Capture the cell that displays the provided text and extract its [x, y] central coordinate. 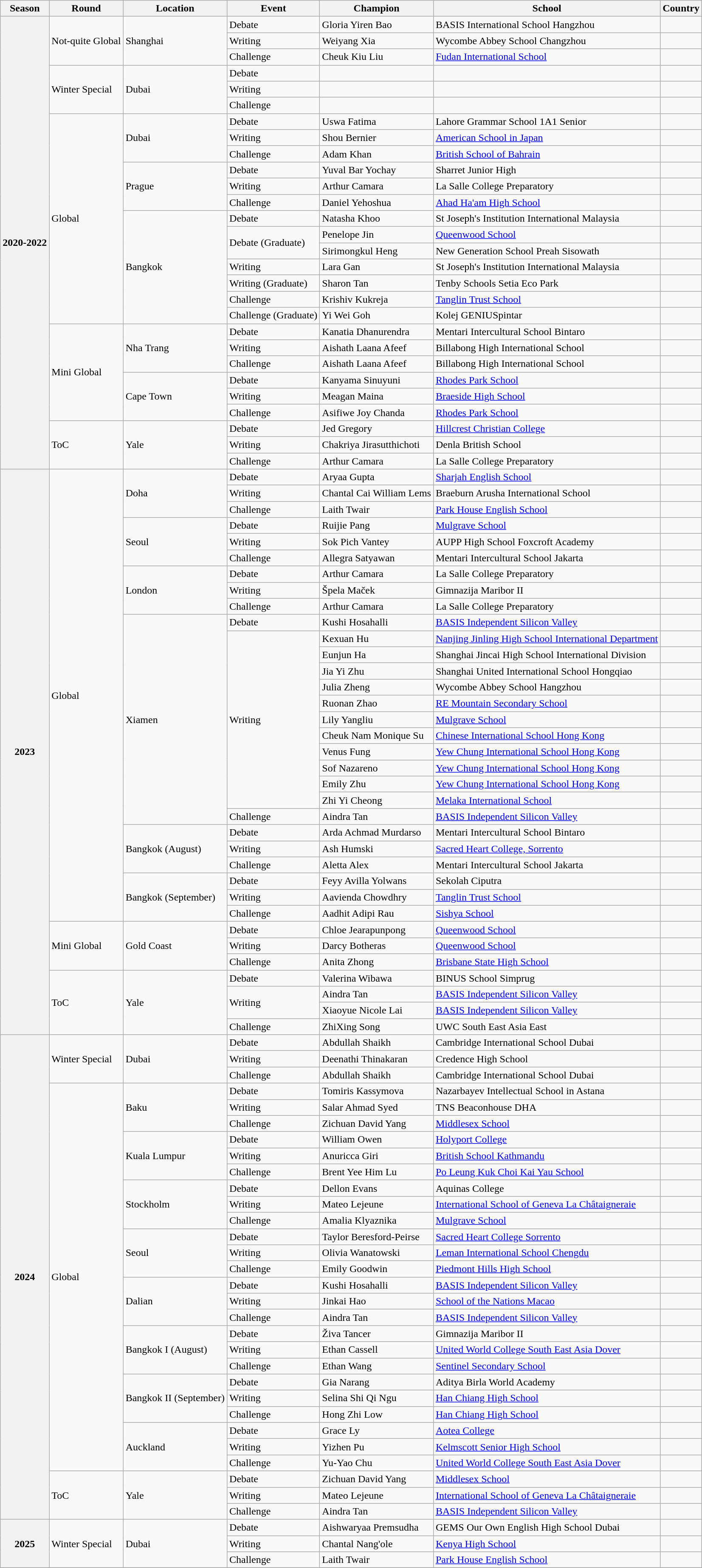
Gloria Yiren Bao [377, 25]
Sharret Junior High [547, 170]
Sekolah Ciputra [547, 881]
Event [273, 8]
RE Mountain Secondary School [547, 703]
Not-quite Global [86, 41]
Hillcrest Christian College [547, 428]
Debate (Graduate) [273, 243]
Ahad Ha'am High School [547, 203]
London [175, 590]
Jia Yi Zhu [377, 671]
Gold Coast [175, 946]
Leman International School Chengdu [547, 1253]
Piedmont Hills High School [547, 1269]
Bangkok [175, 267]
Weiyang Xia [377, 41]
Yi Wei Goh [377, 315]
Venus Fung [377, 752]
Denla British School [547, 445]
Brent Yee Him Lu [377, 1172]
Aquinas College [547, 1188]
Ruijie Pang [377, 526]
Aotea College [547, 1430]
Kuala Lumpur [175, 1156]
Nha Trang [175, 348]
Jinkai Hao [377, 1301]
Baku [175, 1107]
Julia Zheng [377, 687]
Emily Goodwin [377, 1269]
Melaka International School [547, 800]
Sirimongkul Heng [377, 251]
Wycombe Abbey School Hangzhou [547, 687]
William Owen [377, 1140]
Braeburn Arusha International School [547, 493]
2020-2022 [25, 243]
TNS Beaconhouse DHA [547, 1107]
Bangkok (September) [175, 897]
Sharon Tan [377, 283]
2023 [25, 752]
Olivia Wanatowski [377, 1253]
Feyy Avilla Yolwans [377, 881]
Sishya School [547, 913]
Shanghai Jincai High School International Division [547, 655]
Ethan Wang [377, 1366]
Anita Zhong [377, 962]
2024 [25, 1277]
Aletta Alex [377, 865]
Challenge (Graduate) [273, 315]
Credence High School [547, 1059]
Ash Humski [377, 849]
Cheuk Nam Monique Su [377, 736]
Shanghai United International School Hongqiao [547, 671]
Gia Narang [377, 1382]
Writing (Graduate) [273, 283]
Meagan Maina [377, 396]
Cheuk Kiu Liu [377, 57]
Aadhit Adipi Rau [377, 913]
Jed Gregory [377, 428]
Sof Nazareno [377, 768]
Grace Ly [377, 1430]
Braeside High School [547, 396]
Holyport College [547, 1140]
GEMS Our Own English High School Dubai [547, 1528]
Shou Bernier [377, 138]
Tenby Schools Setia Eco Park [547, 283]
Chantal Nang'ole [377, 1544]
Yu-Yao Chu [377, 1463]
Round [86, 8]
Dalian [175, 1301]
Lahore Grammar School 1A1 Senior [547, 121]
Fudan International School [547, 57]
UWC South East Asia East [547, 1027]
American School in Japan [547, 138]
BASIS International School Hangzhou [547, 25]
Xiamen [175, 719]
Po Leung Kuk Choi Kai Yau School [547, 1172]
Aryaa Gupta [377, 477]
Penelope Jin [377, 235]
Tomiris Kassymova [377, 1091]
Deenathi Thinakaran [377, 1059]
Aditya Birla World Academy [547, 1382]
Brisbane State High School [547, 962]
BINUS School Simprug [547, 978]
Country [681, 8]
Kelmscott Senior High School [547, 1447]
Lara Gan [377, 267]
Nanjing Jinling High School International Department [547, 639]
British School of Bahrain [547, 154]
Amalia Klyaznika [377, 1220]
Kenya High School [547, 1544]
ZhiXing Song [377, 1027]
Zhi Yi Cheong [377, 800]
Sharjah English School [547, 477]
Aishwaryaa Premsudha [377, 1528]
Chantal Cai William Lems [377, 493]
Prague [175, 186]
Allegra Satyawan [377, 558]
Dellon Evans [377, 1188]
Adam Khan [377, 154]
Asifiwe Joy Chanda [377, 412]
School of the Nations Macao [547, 1301]
Doha [175, 493]
Auckland [175, 1447]
Aavienda Chowdhry [377, 897]
British School Kathmandu [547, 1156]
Salar Ahmad Syed [377, 1107]
Arda Achmad Murdarso [377, 833]
Season [25, 8]
Yizhen Pu [377, 1447]
Natasha Khoo [377, 219]
Eunjun Ha [377, 655]
Kexuan Hu [377, 639]
Sacred Heart College Sorrento [547, 1237]
Špela Maček [377, 590]
Bangkok I (August) [175, 1350]
Chakriya Jirasutthichoti [377, 445]
School [547, 8]
Cape Town [175, 396]
AUPP High School Foxcroft Academy [547, 542]
Lily Yangliu [377, 720]
Valerina Wibawa [377, 978]
Kolej GENIUSpintar [547, 315]
Bangkok II (September) [175, 1398]
Bangkok (August) [175, 849]
Sok Pich Vantey [377, 542]
Nazarbayev Intellectual School in Astana [547, 1091]
Krishiv Kukreja [377, 299]
Champion [377, 8]
Wycombe Abbey School Changzhou [547, 41]
Anuricca Giri [377, 1156]
Shanghai [175, 41]
Hong Zhi Low [377, 1414]
Yuval Bar Yochay [377, 170]
Chinese International School Hong Kong [547, 736]
Emily Zhu [377, 784]
Stockholm [175, 1204]
Selina Shi Qi Ngu [377, 1398]
Kanyama Sinuyuni [377, 380]
Živa Tancer [377, 1334]
New Generation School Preah Sisowath [547, 251]
Sacred Heart College, Sorrento [547, 849]
Sentinel Secondary School [547, 1366]
Location [175, 8]
Darcy Botheras [377, 946]
Ruonan Zhao [377, 703]
Kanatia Dhanurendra [377, 332]
2025 [25, 1544]
Chloe Jearapunpong [377, 929]
Taylor Beresford-Peirse [377, 1237]
Xiaoyue Nicole Lai [377, 1011]
Ethan Cassell [377, 1350]
Uswa Fatima [377, 121]
Daniel Yehoshua [377, 203]
